Output the [x, y] coordinate of the center of the cell containing the given text.  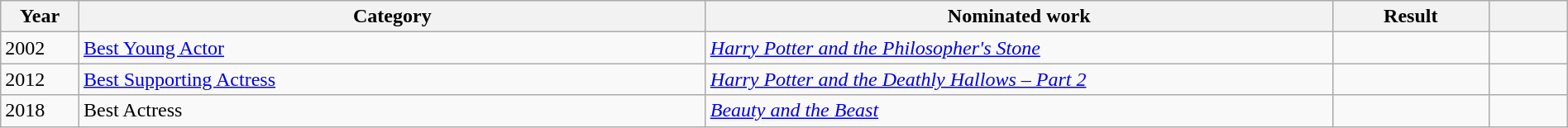
Harry Potter and the Philosopher's Stone [1019, 48]
Best Supporting Actress [392, 79]
Best Actress [392, 111]
2012 [40, 79]
2018 [40, 111]
Best Young Actor [392, 48]
Year [40, 17]
Result [1411, 17]
Category [392, 17]
Harry Potter and the Deathly Hallows – Part 2 [1019, 79]
2002 [40, 48]
Nominated work [1019, 17]
Beauty and the Beast [1019, 111]
